Detect which cell encompasses the target text, then output its (X, Y) center coordinate. 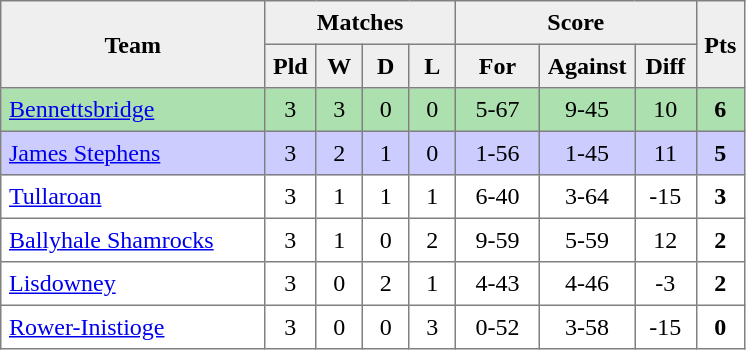
Tullaroan (133, 197)
-3 (666, 284)
1-45 (586, 153)
6 (720, 110)
Against (586, 66)
5-67 (497, 110)
D (385, 66)
9-59 (497, 240)
Score (576, 23)
10 (666, 110)
Pts (720, 44)
W (339, 66)
Team (133, 44)
4-46 (586, 284)
0-52 (497, 327)
3-58 (586, 327)
Lisdowney (133, 284)
Rower-Inistioge (133, 327)
9-45 (586, 110)
1-56 (497, 153)
5-59 (586, 240)
Matches (360, 23)
Pld (290, 66)
Diff (666, 66)
11 (666, 153)
12 (666, 240)
L (432, 66)
3-64 (586, 197)
Bennettsbridge (133, 110)
6-40 (497, 197)
5 (720, 153)
For (497, 66)
Ballyhale Shamrocks (133, 240)
4-43 (497, 284)
James Stephens (133, 153)
